Find where the given text appears and provide that cell's center as (X, Y) coordinate. 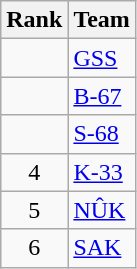
6 (34, 248)
Team (102, 20)
4 (34, 172)
5 (34, 210)
B-67 (102, 96)
K-33 (102, 172)
NÛK (102, 210)
GSS (102, 58)
Rank (34, 20)
SAK (102, 248)
S-68 (102, 134)
